From the cell containing the given text, extract its center point as (X, Y) coordinate. 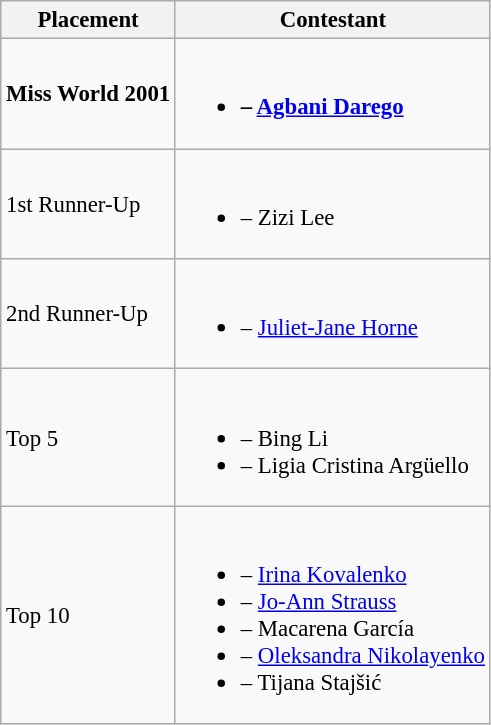
Contestant (332, 20)
– Agbani Darego (332, 94)
1st Runner-Up (88, 204)
– Zizi Lee (332, 204)
2nd Runner-Up (88, 314)
– Juliet-Jane Horne (332, 314)
Placement (88, 20)
Miss World 2001 (88, 94)
– Bing Li – Ligia Cristina Argüello (332, 438)
Top 5 (88, 438)
– Irina Kovalenko – Jo-Ann Strauss – Macarena García – Oleksandra Nikolayenko – Tijana Stajšić (332, 615)
Top 10 (88, 615)
